Provide the [X, Y] coordinate of the cell's center where the given text is located.  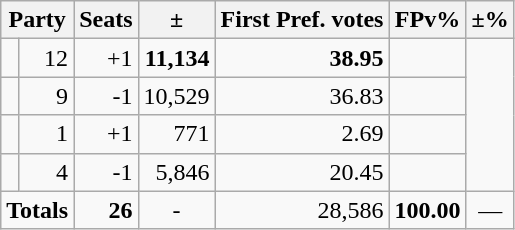
20.45 [302, 172]
±% [490, 20]
771 [176, 134]
FPv% [428, 20]
First Pref. votes [302, 20]
5,846 [176, 172]
± [176, 20]
36.83 [302, 96]
1 [46, 134]
- [176, 210]
4 [46, 172]
12 [46, 58]
— [490, 210]
28,586 [302, 210]
Party [38, 20]
38.95 [302, 58]
10,529 [176, 96]
26 [106, 210]
100.00 [428, 210]
9 [46, 96]
Seats [106, 20]
2.69 [302, 134]
11,134 [176, 58]
Totals [38, 210]
